Determine the (X, Y) coordinate at the center of the cell enclosing the given text.  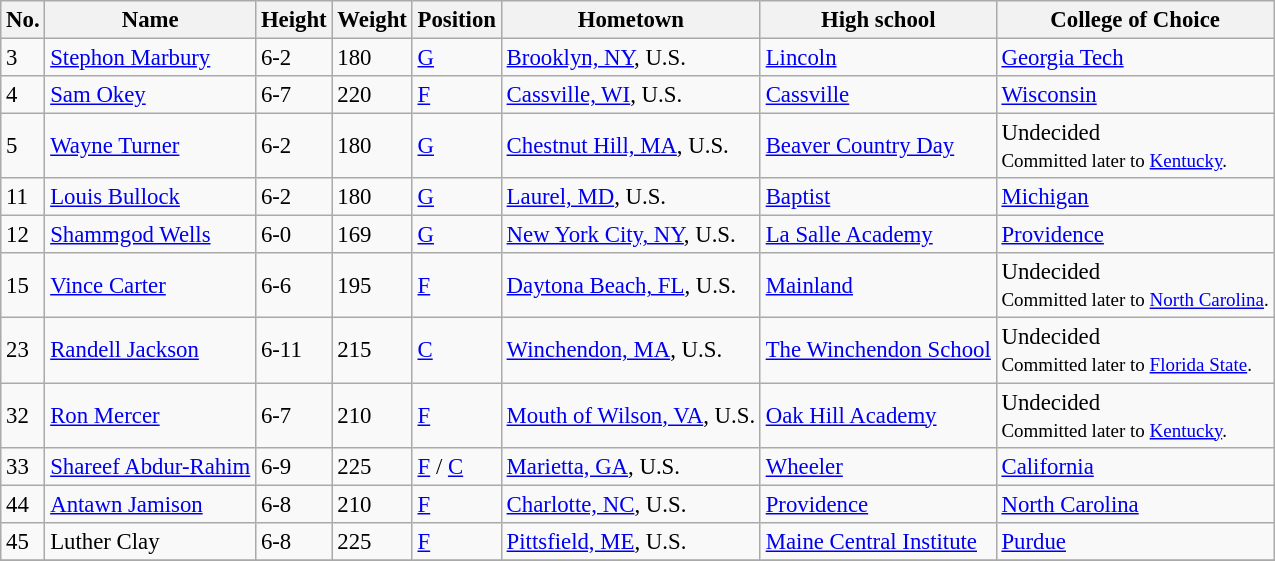
Sam Okey (150, 95)
California (1135, 466)
Randell Jackson (150, 350)
Vince Carter (150, 286)
Marietta, GA, U.S. (630, 466)
3 (23, 58)
6-0 (294, 235)
6-9 (294, 466)
North Carolina (1135, 504)
Winchendon, MA, U.S. (630, 350)
Height (294, 20)
F / C (456, 466)
Charlotte, NC, U.S. (630, 504)
195 (372, 286)
Shareef Abdur-Rahim (150, 466)
Hometown (630, 20)
Shammgod Wells (150, 235)
12 (23, 235)
Mainland (878, 286)
La Salle Academy (878, 235)
Position (456, 20)
Ron Mercer (150, 416)
Beaver Country Day (878, 146)
Oak Hill Academy (878, 416)
5 (23, 146)
Name (150, 20)
11 (23, 197)
C (456, 350)
32 (23, 416)
15 (23, 286)
Maine Central Institute (878, 541)
23 (23, 350)
45 (23, 541)
Luther Clay (150, 541)
Michigan (1135, 197)
UndecidedCommitted later to North Carolina. (1135, 286)
Weight (372, 20)
6-11 (294, 350)
Cassville, WI, U.S. (630, 95)
Wisconsin (1135, 95)
Purdue (1135, 541)
44 (23, 504)
Mouth of Wilson, VA, U.S. (630, 416)
Baptist (878, 197)
Cassville (878, 95)
Lincoln (878, 58)
College of Choice (1135, 20)
215 (372, 350)
Georgia Tech (1135, 58)
Daytona Beach, FL, U.S. (630, 286)
Pittsfield, ME, U.S. (630, 541)
4 (23, 95)
New York City, NY, U.S. (630, 235)
High school (878, 20)
Wayne Turner (150, 146)
No. (23, 20)
Louis Bullock (150, 197)
Wheeler (878, 466)
The Winchendon School (878, 350)
220 (372, 95)
33 (23, 466)
169 (372, 235)
UndecidedCommitted later to Florida State. (1135, 350)
Chestnut Hill, MA, U.S. (630, 146)
6-6 (294, 286)
Antawn Jamison (150, 504)
Stephon Marbury (150, 58)
Brooklyn, NY, U.S. (630, 58)
Laurel, MD, U.S. (630, 197)
